Provide the (x, y) coordinate of the cell's center where the given text is located.  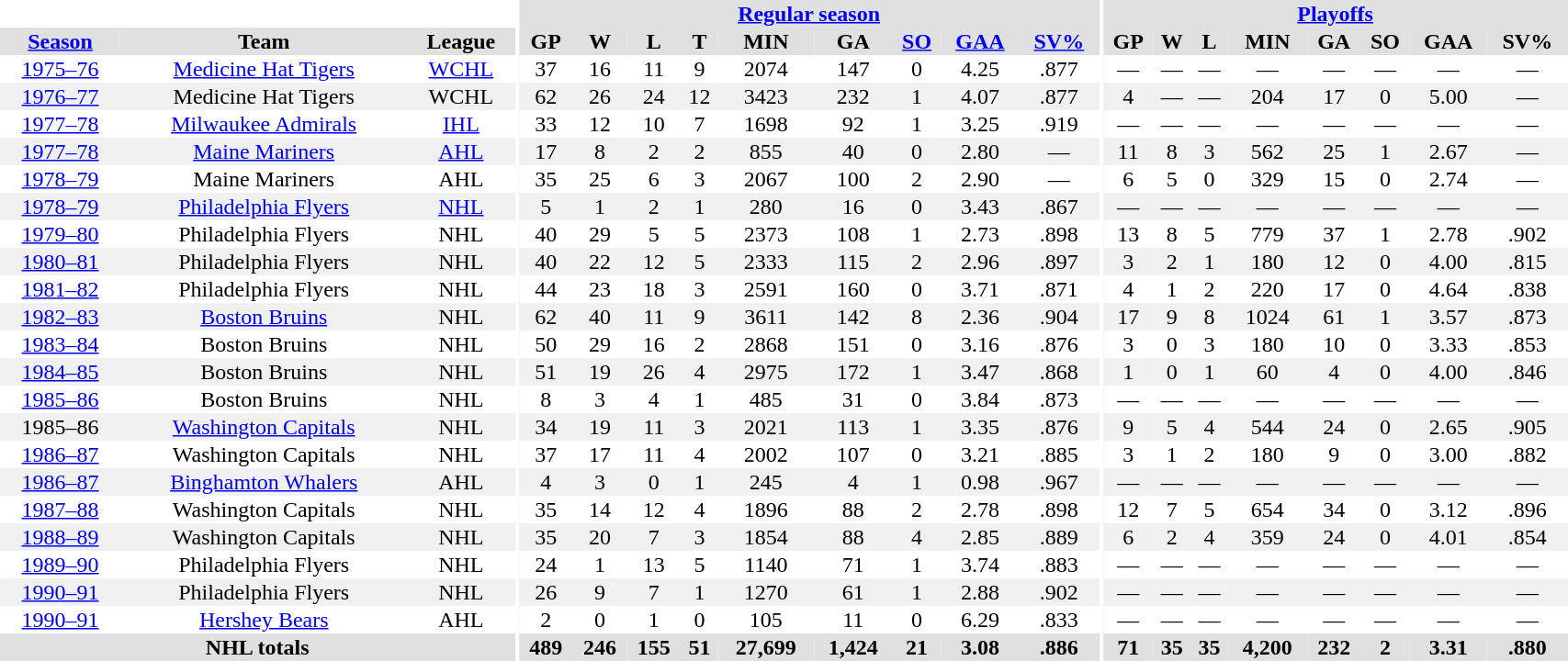
3.74 (979, 565)
2002 (766, 454)
27,699 (766, 647)
23 (601, 289)
5.00 (1448, 96)
100 (853, 179)
.882 (1527, 454)
2021 (766, 427)
2.67 (1448, 151)
2.36 (979, 317)
50 (546, 344)
3.31 (1448, 647)
107 (853, 454)
204 (1268, 96)
92 (853, 124)
League (461, 41)
4.25 (979, 69)
155 (654, 647)
485 (766, 399)
3.43 (979, 207)
855 (766, 151)
1988–89 (61, 537)
3.21 (979, 454)
1140 (766, 565)
Team (264, 41)
4.01 (1448, 537)
.896 (1527, 510)
779 (1268, 234)
329 (1268, 179)
2074 (766, 69)
.838 (1527, 289)
.815 (1527, 262)
15 (1334, 179)
2.96 (979, 262)
.889 (1058, 537)
3.47 (979, 372)
108 (853, 234)
.833 (1058, 620)
280 (766, 207)
3.84 (979, 399)
3.00 (1448, 454)
1981–82 (61, 289)
.854 (1527, 537)
2067 (766, 179)
3.25 (979, 124)
220 (1268, 289)
1982–83 (61, 317)
115 (853, 262)
Regular season (808, 14)
3.08 (979, 647)
2868 (766, 344)
2.90 (979, 179)
1984–85 (61, 372)
14 (601, 510)
3.35 (979, 427)
Hershey Bears (264, 620)
246 (601, 647)
33 (546, 124)
654 (1268, 510)
1983–84 (61, 344)
.871 (1058, 289)
1270 (766, 592)
1024 (1268, 317)
2.74 (1448, 179)
2.88 (979, 592)
18 (654, 289)
2591 (766, 289)
NHL totals (257, 647)
3.33 (1448, 344)
359 (1268, 537)
1896 (766, 510)
172 (853, 372)
151 (853, 344)
147 (853, 69)
2.73 (979, 234)
.919 (1058, 124)
113 (853, 427)
31 (853, 399)
2333 (766, 262)
4.64 (1448, 289)
44 (546, 289)
.885 (1058, 454)
Playoffs (1336, 14)
1980–81 (61, 262)
.868 (1058, 372)
4,200 (1268, 647)
.883 (1058, 565)
489 (546, 647)
3.12 (1448, 510)
IHL (461, 124)
20 (601, 537)
142 (853, 317)
.867 (1058, 207)
.904 (1058, 317)
562 (1268, 151)
3.71 (979, 289)
2373 (766, 234)
.967 (1058, 482)
1975–76 (61, 69)
4.07 (979, 96)
1976–77 (61, 96)
160 (853, 289)
3423 (766, 96)
.886 (1058, 647)
T (700, 41)
Season (61, 41)
3611 (766, 317)
245 (766, 482)
.846 (1527, 372)
22 (601, 262)
1854 (766, 537)
1979–80 (61, 234)
1698 (766, 124)
1989–90 (61, 565)
Binghamton Whalers (264, 482)
.897 (1058, 262)
2975 (766, 372)
0.98 (979, 482)
3.57 (1448, 317)
.853 (1527, 344)
6.29 (979, 620)
Milwaukee Admirals (264, 124)
105 (766, 620)
2.85 (979, 537)
.880 (1527, 647)
60 (1268, 372)
2.65 (1448, 427)
21 (917, 647)
3.16 (979, 344)
544 (1268, 427)
.905 (1527, 427)
2.80 (979, 151)
1,424 (853, 647)
1987–88 (61, 510)
